Extract the (x, y) coordinate from the center of the cell holding the provided text.  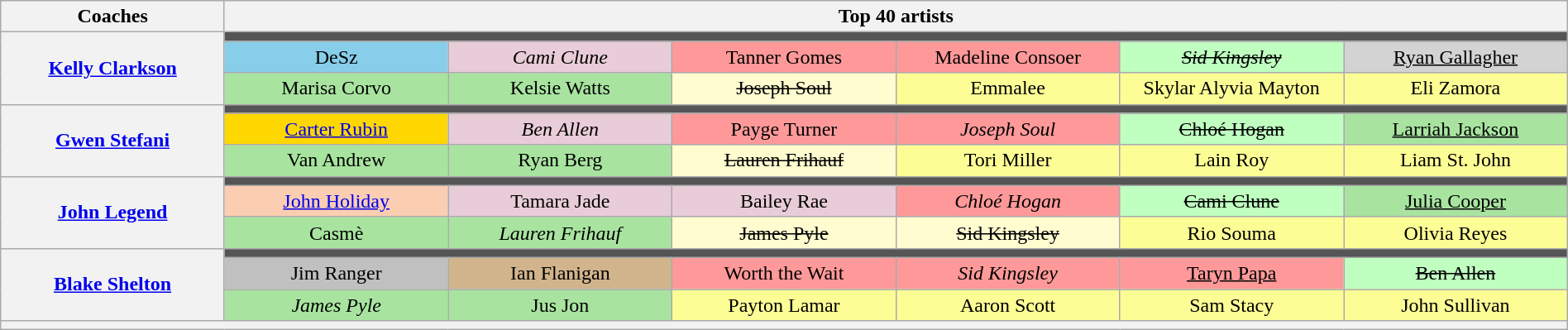
Kelly Clarkson (112, 68)
Carter Rubin (336, 129)
Jus Jon (561, 305)
Julia Cooper (1456, 201)
DeSz (336, 57)
Marisa Corvo (336, 88)
Payge Turner (784, 129)
Payton Lamar (784, 305)
Casmè (336, 232)
Liam St. John (1456, 160)
Madeline Consoer (1007, 57)
Top 40 artists (896, 17)
Tamara Jade (561, 201)
Coaches (112, 17)
John Sullivan (1456, 305)
Sam Stacy (1232, 305)
Rio Souma (1232, 232)
Tori Miller (1007, 160)
Worth the Wait (784, 273)
Larriah Jackson (1456, 129)
Emmalee (1007, 88)
Ryan Gallagher (1456, 57)
Skylar Alyvia Mayton (1232, 88)
Eli Zamora (1456, 88)
John Holiday (336, 201)
Van Andrew (336, 160)
Ian Flanigan (561, 273)
Gwen Stefani (112, 141)
Ryan Berg (561, 160)
Blake Shelton (112, 285)
Aaron Scott (1007, 305)
Jim Ranger (336, 273)
Bailey Rae (784, 201)
Lain Roy (1232, 160)
Kelsie Watts (561, 88)
John Legend (112, 212)
Olivia Reyes (1456, 232)
Taryn Papa (1232, 273)
Tanner Gomes (784, 57)
